Search for the cell housing the specified text and yield its [X, Y] center coordinate. 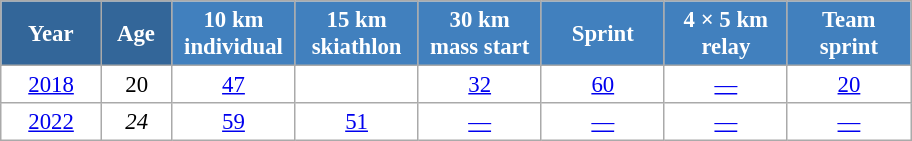
59 [234, 122]
60 [602, 85]
2022 [52, 122]
32 [480, 85]
10 km individual [234, 34]
2018 [52, 85]
Sprint [602, 34]
30 km mass start [480, 34]
47 [234, 85]
51 [356, 122]
24 [136, 122]
Age [136, 34]
15 km skiathlon [356, 34]
4 × 5 km relay [726, 34]
Team sprint [848, 34]
Year [52, 34]
